For the text-containing cell, return its midpoint in (x, y) coordinate format. 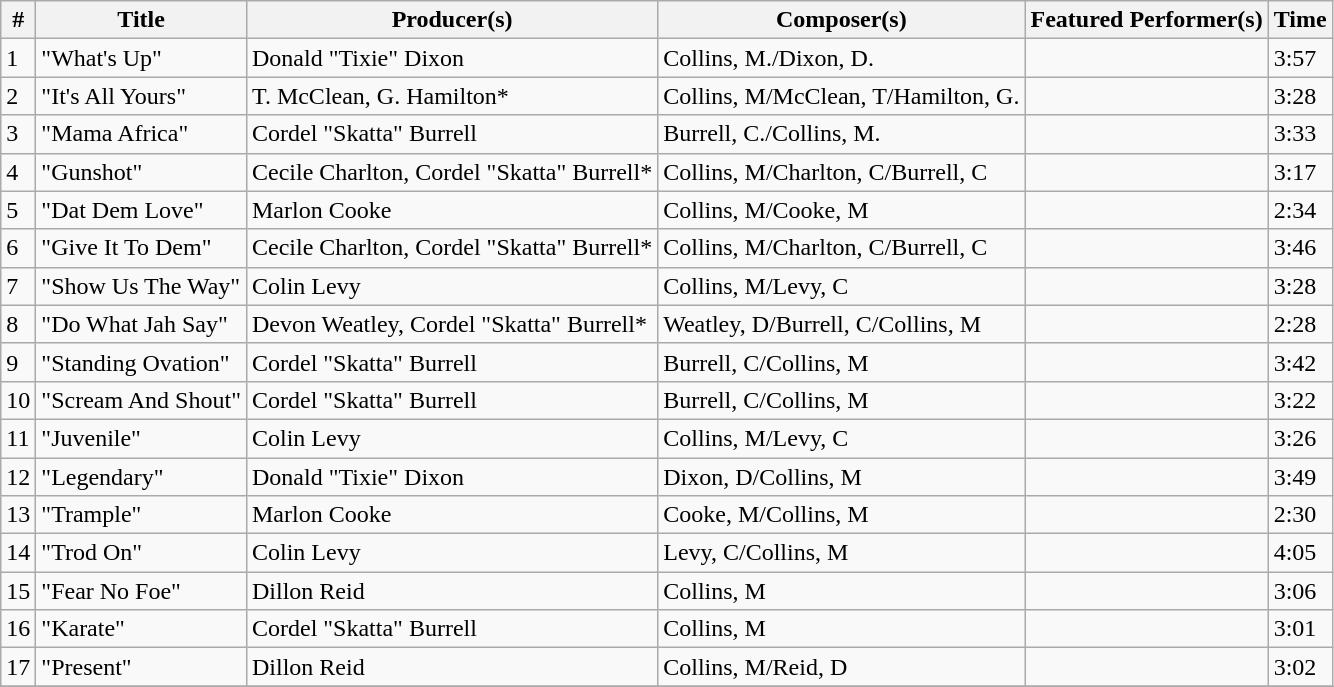
2 (18, 96)
"Give It To Dem" (142, 248)
"Trod On" (142, 553)
3:22 (1300, 400)
"Show Us The Way" (142, 286)
3:02 (1300, 667)
4 (18, 172)
15 (18, 591)
17 (18, 667)
"It's All Yours" (142, 96)
# (18, 20)
Collins, M/McClean, T/Hamilton, G. (842, 96)
T. McClean, G. Hamilton* (452, 96)
Featured Performer(s) (1146, 20)
9 (18, 362)
2:28 (1300, 324)
Time (1300, 20)
3:33 (1300, 134)
Composer(s) (842, 20)
3:01 (1300, 629)
"Legendary" (142, 477)
Collins, M/Reid, D (842, 667)
Dixon, D/Collins, M (842, 477)
Collins, M./Dixon, D. (842, 58)
Weatley, D/Burrell, C/Collins, M (842, 324)
"Karate" (142, 629)
3:49 (1300, 477)
11 (18, 438)
12 (18, 477)
"Mama Africa" (142, 134)
1 (18, 58)
14 (18, 553)
"Dat Dem Love" (142, 210)
"Do What Jah Say" (142, 324)
3:46 (1300, 248)
"Juvenile" (142, 438)
"Standing Ovation" (142, 362)
16 (18, 629)
"What's Up" (142, 58)
Levy, C/Collins, M (842, 553)
Title (142, 20)
6 (18, 248)
Collins, M/Cooke, M (842, 210)
10 (18, 400)
13 (18, 515)
2:30 (1300, 515)
7 (18, 286)
"Present" (142, 667)
8 (18, 324)
3:42 (1300, 362)
3:17 (1300, 172)
Burrell, C./Collins, M. (842, 134)
Devon Weatley, Cordel "Skatta" Burrell* (452, 324)
4:05 (1300, 553)
"Gunshot" (142, 172)
5 (18, 210)
3:57 (1300, 58)
Cooke, M/Collins, M (842, 515)
3:26 (1300, 438)
"Trample" (142, 515)
"Scream And Shout" (142, 400)
3:06 (1300, 591)
Producer(s) (452, 20)
2:34 (1300, 210)
"Fear No Foe" (142, 591)
3 (18, 134)
